Search for the cell housing the specified text and yield its (X, Y) center coordinate. 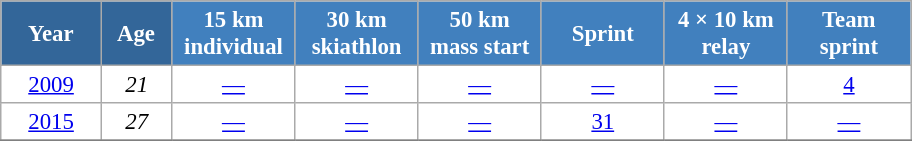
2015 (52, 122)
4 × 10 km relay (726, 34)
2009 (52, 85)
27 (136, 122)
4 (848, 85)
50 km mass start (480, 34)
31 (602, 122)
Year (52, 34)
Team sprint (848, 34)
21 (136, 85)
30 km skiathlon (356, 34)
15 km individual (234, 34)
Sprint (602, 34)
Age (136, 34)
